From the cell containing the given text, extract its center point as (x, y) coordinate. 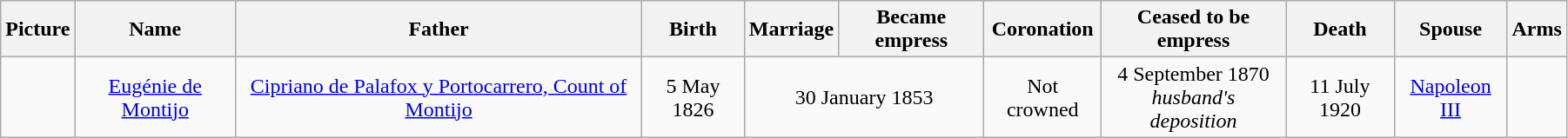
Eugénie de Montijo (155, 97)
30 January 1853 (864, 97)
Father (439, 30)
Name (155, 30)
4 September 1870husband's deposition (1193, 97)
Birth (694, 30)
Coronation (1042, 30)
Napoleon III (1451, 97)
Became empress (912, 30)
Cipriano de Palafox y Portocarrero, Count of Montijo (439, 97)
Arms (1537, 30)
Spouse (1451, 30)
11 July 1920 (1340, 97)
Ceased to be empress (1193, 30)
Picture (38, 30)
5 May 1826 (694, 97)
Marriage (791, 30)
Not crowned (1042, 97)
Death (1340, 30)
